Provide the (x, y) coordinate of the cell's center where the given text is located.  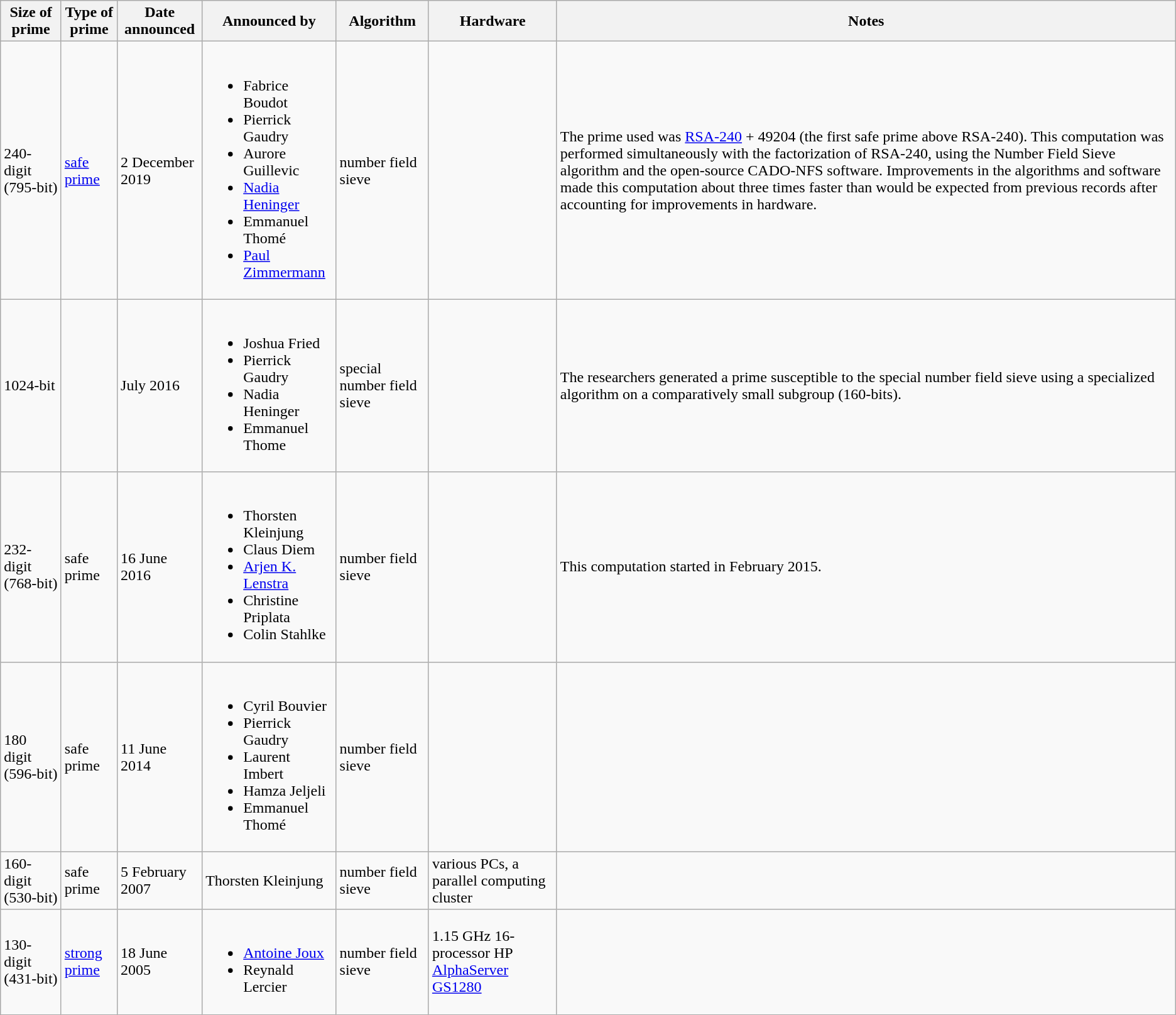
Cyril BouvierPierrick GaudryLaurent ImbertHamza JeljeliEmmanuel Thomé (269, 757)
18 June 2005 (160, 962)
240-digit (795-bit) (31, 170)
Algorithm (382, 21)
1.15 GHz 16-processor HP AlphaServer GS1280 (493, 962)
Thorsten Kleinjung (269, 881)
Joshua FriedPierrick GaudryNadia HeningerEmmanuel Thome (269, 386)
11 June 2014 (160, 757)
Size of prime (31, 21)
Hardware (493, 21)
Thorsten KleinjungClaus DiemArjen K. LenstraChristine PriplataColin Stahlke (269, 567)
Date announced (160, 21)
5 February 2007 (160, 881)
160-digit (530-bit) (31, 881)
July 2016 (160, 386)
180 digit (596-bit) (31, 757)
Antoine JouxReynald Lercier (269, 962)
Type of prime (89, 21)
various PCs, a parallel computing cluster (493, 881)
130-digit (431-bit) (31, 962)
special number field sieve (382, 386)
1024-bit (31, 386)
Notes (866, 21)
Announced by (269, 21)
2 December 2019 (160, 170)
16 June 2016 (160, 567)
This computation started in February 2015. (866, 567)
strong prime (89, 962)
Fabrice BoudotPierrick GaudryAurore GuillevicNadia HeningerEmmanuel ThoméPaul Zimmermann (269, 170)
232-digit (768-bit) (31, 567)
